Provide the (X, Y) coordinate of the cell's center where the given text is located.  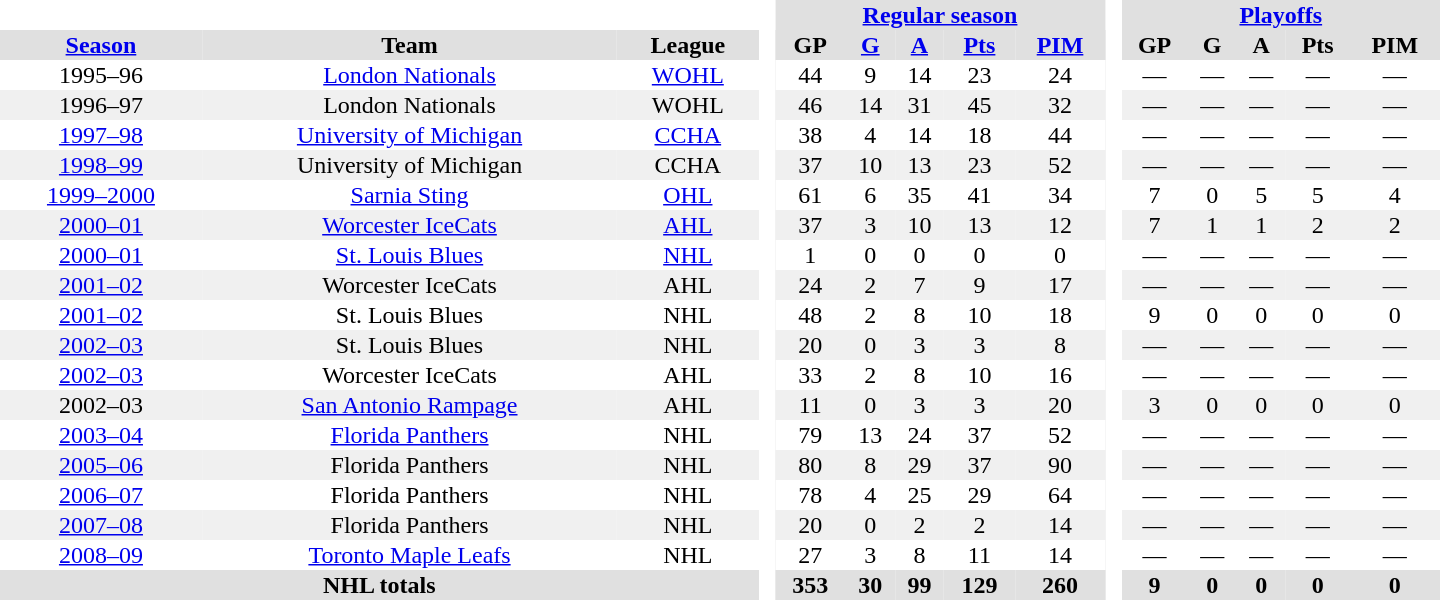
Regular season (940, 15)
2008–09 (101, 555)
OHL (688, 195)
79 (810, 435)
16 (1060, 375)
2007–08 (101, 525)
1998–99 (101, 165)
2003–04 (101, 435)
1995–96 (101, 75)
1996–97 (101, 105)
32 (1060, 105)
San Antonio Rampage (410, 405)
64 (1060, 495)
38 (810, 135)
46 (810, 105)
27 (810, 555)
129 (980, 585)
2006–07 (101, 495)
NHL totals (379, 585)
48 (810, 315)
34 (1060, 195)
2005–06 (101, 465)
41 (980, 195)
61 (810, 195)
17 (1060, 285)
31 (920, 105)
6 (870, 195)
12 (1060, 225)
45 (980, 105)
30 (870, 585)
260 (1060, 585)
League (688, 45)
35 (920, 195)
78 (810, 495)
25 (920, 495)
353 (810, 585)
33 (810, 375)
90 (1060, 465)
Playoffs (1281, 15)
Toronto Maple Leafs (410, 555)
99 (920, 585)
Season (101, 45)
80 (810, 465)
Team (410, 45)
Sarnia Sting (410, 195)
1997–98 (101, 135)
1999–2000 (101, 195)
